Search for the cell housing the specified text and yield its [X, Y] center coordinate. 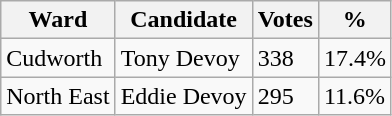
11.6% [354, 96]
% [354, 20]
Candidate [184, 20]
Tony Devoy [184, 58]
Votes [285, 20]
Cudworth [58, 58]
Ward [58, 20]
338 [285, 58]
17.4% [354, 58]
Eddie Devoy [184, 96]
North East [58, 96]
295 [285, 96]
